Search for the cell housing the specified text and yield its (x, y) center coordinate. 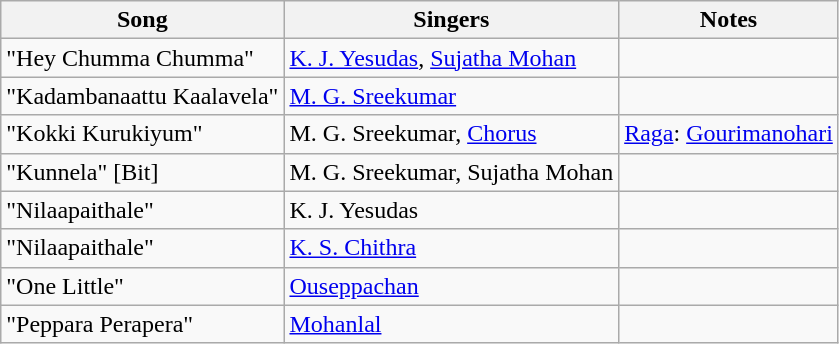
"Hey Chumma Chumma" (142, 58)
K. S. Chithra (452, 248)
Song (142, 20)
"Kokki Kurukiyum" (142, 134)
Raga: Gourimanohari (729, 134)
"One Little" (142, 286)
Mohanlal (452, 324)
M. G. Sreekumar, Chorus (452, 134)
Singers (452, 20)
M. G. Sreekumar, Sujatha Mohan (452, 172)
Notes (729, 20)
K. J. Yesudas (452, 210)
"Kunnela" [Bit] (142, 172)
K. J. Yesudas, Sujatha Mohan (452, 58)
Ouseppachan (452, 286)
M. G. Sreekumar (452, 96)
"Peppara Perapera" (142, 324)
"Kadambanaattu Kaalavela" (142, 96)
